Return the (x, y) coordinate for the center point of the cell that contains the specified text.  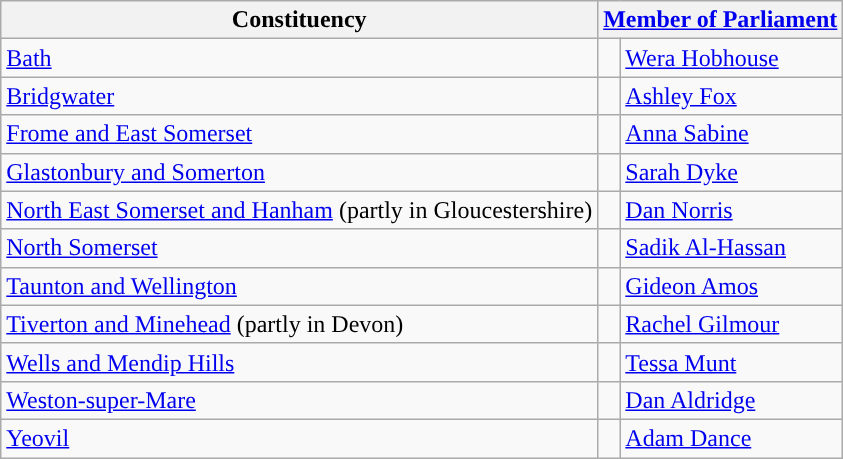
Dan Aldridge (732, 400)
Bath (300, 58)
North East Somerset and Hanham (partly in Gloucestershire) (300, 210)
Adam Dance (732, 438)
Anna Sabine (732, 134)
Member of Parliament (720, 20)
Dan Norris (732, 210)
North Somerset (300, 248)
Wells and Mendip Hills (300, 362)
Wera Hobhouse (732, 58)
Weston-super-Mare (300, 400)
Sadik Al-Hassan (732, 248)
Glastonbury and Somerton (300, 172)
Gideon Amos (732, 286)
Rachel Gilmour (732, 324)
Sarah Dyke (732, 172)
Tessa Munt (732, 362)
Frome and East Somerset (300, 134)
Bridgwater (300, 96)
Constituency (300, 20)
Tiverton and Minehead (partly in Devon) (300, 324)
Ashley Fox (732, 96)
Taunton and Wellington (300, 286)
Yeovil (300, 438)
